Extract the (X, Y) coordinate from the center of the cell holding the provided text.  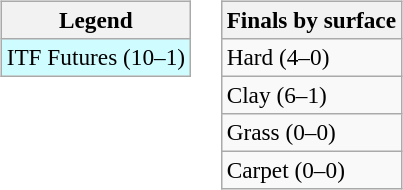
Legend (96, 20)
Carpet (0–0) (311, 171)
ITF Futures (10–1) (96, 57)
Grass (0–0) (311, 133)
Clay (6–1) (311, 95)
Finals by surface (311, 20)
Hard (4–0) (311, 57)
